Identify which cell holds the provided text, then report its [x, y] central coordinate. 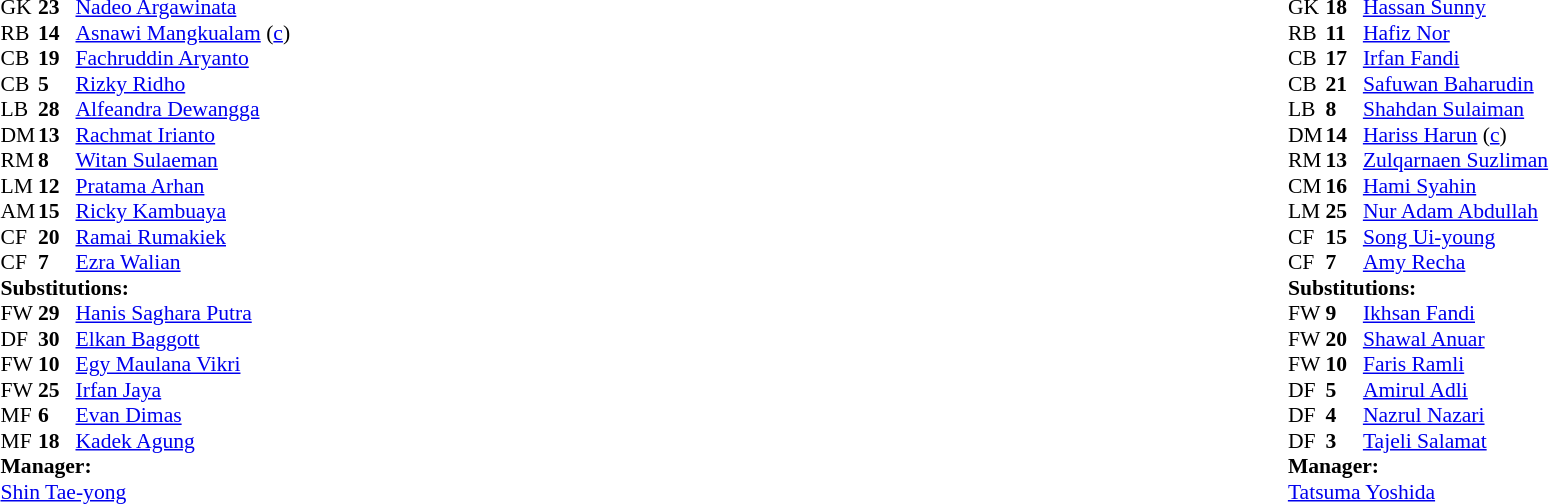
CM [1307, 186]
Irfan Fandi [1456, 59]
Evan Dimas [184, 415]
Shahdan Sulaiman [1456, 109]
16 [1344, 186]
Song Ui-young [1456, 237]
Elkan Baggott [184, 339]
28 [57, 109]
Ramai Rumakiek [184, 237]
Asnawi Mangkualam (c) [184, 33]
11 [1344, 33]
Rizky Ridho [184, 84]
Hafiz Nor [1456, 33]
6 [57, 415]
21 [1344, 84]
12 [57, 186]
19 [57, 59]
Shawal Anuar [1456, 339]
Kadek Agung [184, 441]
Ikhsan Fandi [1456, 313]
Ezra Walian [184, 263]
9 [1344, 313]
Hami Syahin [1456, 186]
Egy Maulana Vikri [184, 365]
3 [1344, 441]
Amy Recha [1456, 263]
Pratama Arhan [184, 186]
Alfeandra Dewangga [184, 109]
Zulqarnaen Suzliman [1456, 161]
30 [57, 339]
Safuwan Baharudin [1456, 84]
Ricky Kambuaya [184, 211]
Fachruddin Aryanto [184, 59]
Amirul Adli [1456, 390]
Tajeli Salamat [1456, 441]
Nur Adam Abdullah [1456, 211]
Hariss Harun (c) [1456, 135]
Irfan Jaya [184, 390]
Nazrul Nazari [1456, 415]
Witan Sulaeman [184, 161]
18 [57, 441]
Faris Ramli [1456, 365]
Rachmat Irianto [184, 135]
4 [1344, 415]
17 [1344, 59]
Hanis Saghara Putra [184, 313]
AM [19, 211]
29 [57, 313]
